Find where the given text appears and provide that cell's center as [X, Y] coordinate. 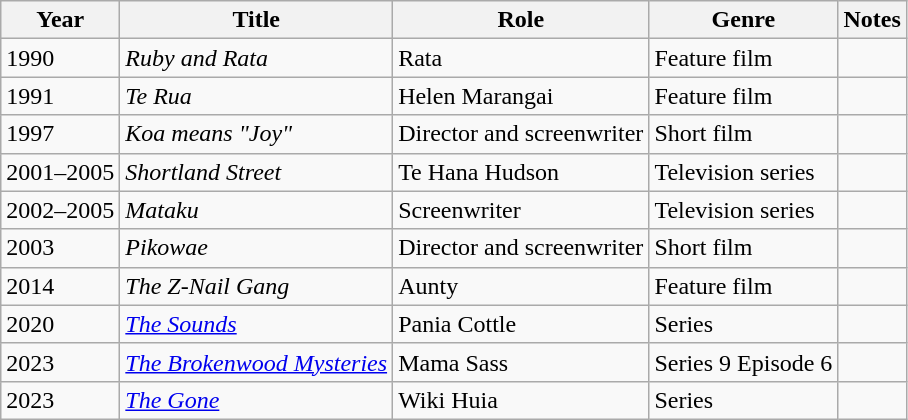
Screenwriter [521, 210]
Mataku [256, 210]
1990 [60, 58]
2014 [60, 286]
Helen Marangai [521, 96]
Te Rua [256, 96]
Wiki Huia [521, 400]
Ruby and Rata [256, 58]
Mama Sass [521, 362]
2003 [60, 248]
Te Hana Hudson [521, 172]
The Brokenwood Mysteries [256, 362]
The Sounds [256, 324]
The Z-Nail Gang [256, 286]
The Gone [256, 400]
Pikowae [256, 248]
Koa means "Joy" [256, 134]
Notes [872, 20]
Shortland Street [256, 172]
Year [60, 20]
1991 [60, 96]
Rata [521, 58]
2020 [60, 324]
Pania Cottle [521, 324]
2001–2005 [60, 172]
Role [521, 20]
2002–2005 [60, 210]
Genre [744, 20]
Series 9 Episode 6 [744, 362]
1997 [60, 134]
Aunty [521, 286]
Title [256, 20]
